Pinpoint the cell where the given text exists, returning its [X, Y] midpoint coordinate. 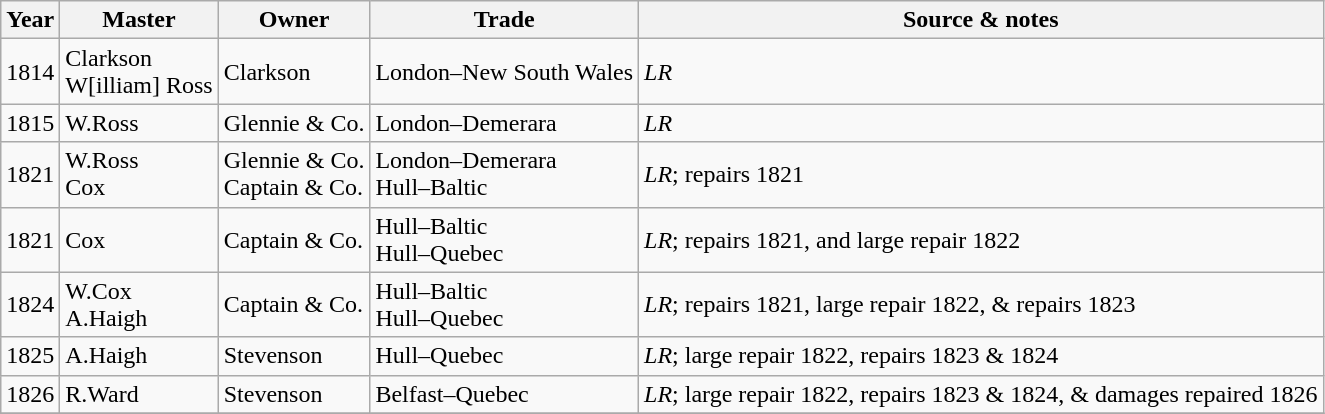
Hull–Quebec [504, 356]
1824 [30, 304]
Glennie & Co. [294, 123]
ClarksonW[illiam] Ross [139, 72]
1826 [30, 394]
LR; repairs 1821, large repair 1822, & repairs 1823 [981, 304]
LR; large repair 1822, repairs 1823 & 1824 [981, 356]
London–DemeraraHull–Baltic [504, 174]
R.Ward [139, 394]
W.CoxA.Haigh [139, 304]
Owner [294, 20]
London–Demerara [504, 123]
London–New South Wales [504, 72]
A.Haigh [139, 356]
LR; repairs 1821 [981, 174]
W.RossCox [139, 174]
Cox [139, 240]
LR; large repair 1822, repairs 1823 & 1824, & damages repaired 1826 [981, 394]
Year [30, 20]
W.Ross [139, 123]
Belfast–Quebec [504, 394]
Source & notes [981, 20]
1815 [30, 123]
1814 [30, 72]
Trade [504, 20]
Clarkson [294, 72]
1825 [30, 356]
Master [139, 20]
LR; repairs 1821, and large repair 1822 [981, 240]
Glennie & Co.Captain & Co. [294, 174]
